For the text-containing cell, return its midpoint in [X, Y] coordinate format. 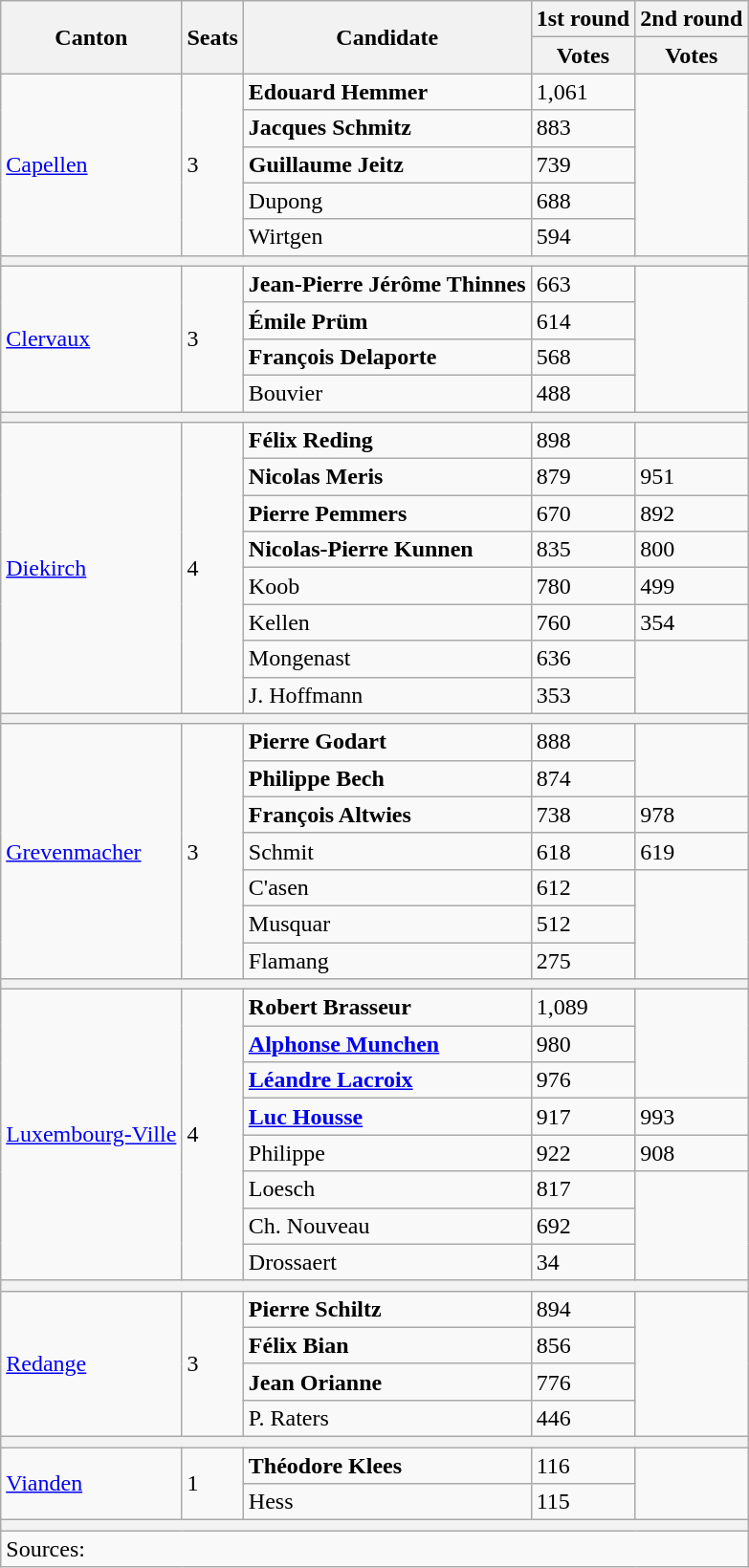
Jean-Pierre Jérôme Thinnes [386, 284]
894 [584, 1309]
Luc Housse [386, 1117]
Félix Reding [386, 441]
Sources: [375, 1549]
353 [584, 695]
856 [584, 1345]
951 [692, 477]
1 [212, 1484]
488 [584, 393]
J. Hoffmann [386, 695]
739 [584, 164]
Nicolas Meris [386, 477]
115 [584, 1502]
Philippe Bech [386, 778]
Luxembourg-Ville [92, 1135]
568 [584, 357]
446 [584, 1418]
980 [584, 1044]
34 [584, 1262]
619 [692, 851]
922 [584, 1153]
Candidate [386, 37]
978 [692, 815]
908 [692, 1153]
512 [584, 924]
594 [584, 237]
François Delaporte [386, 357]
Léandre Lacroix [386, 1080]
817 [584, 1189]
354 [692, 622]
499 [692, 586]
892 [692, 513]
1,089 [584, 1008]
Théodore Klees [386, 1466]
2nd round [692, 19]
835 [584, 550]
Musquar [386, 924]
Bouvier [386, 393]
Grevenmacher [92, 851]
Diekirch [92, 568]
Félix Bian [386, 1345]
Pierre Godart [386, 742]
670 [584, 513]
Loesch [386, 1189]
François Altwies [386, 815]
Pierre Pemmers [386, 513]
917 [584, 1117]
Vianden [92, 1484]
C'asen [386, 887]
738 [584, 815]
275 [584, 961]
888 [584, 742]
Canton [92, 37]
Guillaume Jeitz [386, 164]
Jacques Schmitz [386, 128]
Drossaert [386, 1262]
1st round [584, 19]
614 [584, 320]
776 [584, 1382]
612 [584, 887]
1,061 [584, 92]
780 [584, 586]
Koob [386, 586]
874 [584, 778]
116 [584, 1466]
883 [584, 128]
P. Raters [386, 1418]
636 [584, 659]
Nicolas-Pierre Kunnen [386, 550]
976 [584, 1080]
Clervaux [92, 338]
898 [584, 441]
Robert Brasseur [386, 1008]
Wirtgen [386, 237]
Dupong [386, 201]
879 [584, 477]
Flamang [386, 961]
688 [584, 201]
692 [584, 1226]
Émile Prüm [386, 320]
Kellen [386, 622]
Alphonse Munchen [386, 1044]
Edouard Hemmer [386, 92]
Schmit [386, 851]
Jean Orianne [386, 1382]
Redange [92, 1363]
618 [584, 851]
Mongenast [386, 659]
Pierre Schiltz [386, 1309]
Hess [386, 1502]
760 [584, 622]
Capellen [92, 164]
663 [584, 284]
993 [692, 1117]
800 [692, 550]
Philippe [386, 1153]
Ch. Nouveau [386, 1226]
Seats [212, 37]
